Provide the (X, Y) coordinate of the cell's center where the given text is located.  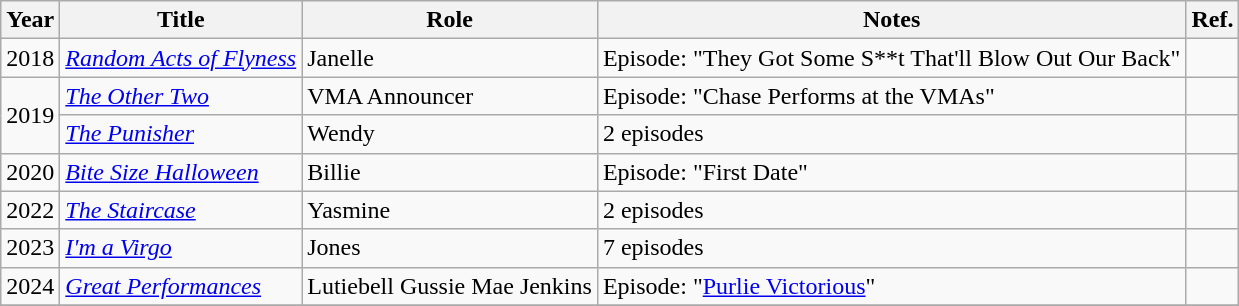
The Other Two (181, 96)
Role (450, 20)
Episode: "Chase Performs at the VMAs" (891, 96)
Episode: "Purlie Victorious" (891, 286)
2022 (30, 210)
The Punisher (181, 134)
Lutiebell Gussie Mae Jenkins (450, 286)
Billie (450, 172)
Wendy (450, 134)
Janelle (450, 58)
Episode: "They Got Some S**t That'll Blow Out Our Back" (891, 58)
The Staircase (181, 210)
Random Acts of Flyness (181, 58)
Year (30, 20)
2018 (30, 58)
2024 (30, 286)
Ref. (1212, 20)
2023 (30, 248)
VMA Announcer (450, 96)
Notes (891, 20)
I'm a Virgo (181, 248)
2020 (30, 172)
Bite Size Halloween (181, 172)
Episode: "First Date" (891, 172)
7 episodes (891, 248)
Great Performances (181, 286)
2019 (30, 115)
Title (181, 20)
Yasmine (450, 210)
Jones (450, 248)
